Detect which cell encompasses the target text, then output its [X, Y] center coordinate. 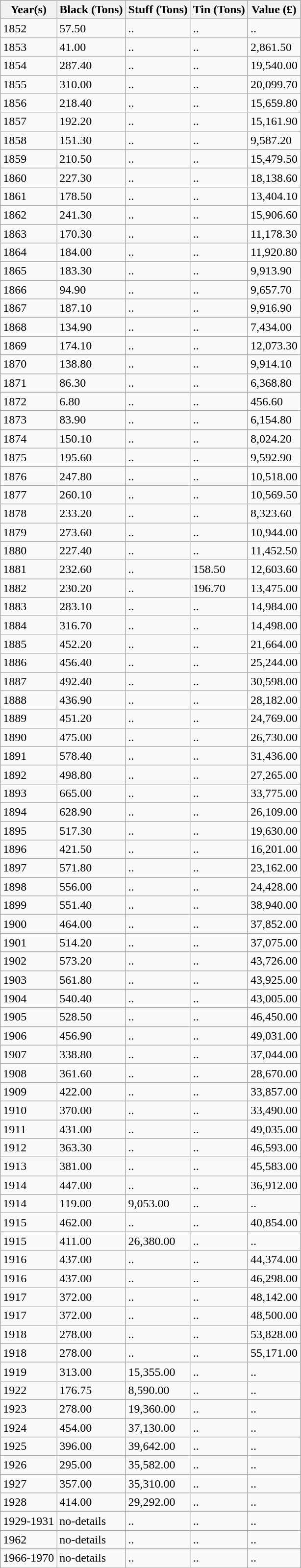
528.50 [91, 1017]
578.40 [91, 756]
540.40 [91, 998]
15,161.90 [274, 122]
26,109.00 [274, 812]
227.40 [91, 551]
24,769.00 [274, 719]
48,500.00 [274, 1316]
1924 [28, 1428]
36,912.00 [274, 1185]
10,569.50 [274, 495]
18,138.60 [274, 177]
8,024.20 [274, 439]
1925 [28, 1446]
7,434.00 [274, 327]
13,475.00 [274, 588]
13,404.10 [274, 196]
1856 [28, 103]
192.20 [91, 122]
134.90 [91, 327]
119.00 [91, 1204]
1913 [28, 1167]
1892 [28, 774]
447.00 [91, 1185]
9,053.00 [158, 1204]
1886 [28, 663]
37,044.00 [274, 1054]
1922 [28, 1390]
138.80 [91, 364]
49,035.00 [274, 1129]
1923 [28, 1409]
Value (£) [274, 10]
1869 [28, 346]
6.80 [91, 401]
422.00 [91, 1092]
1897 [28, 868]
1962 [28, 1540]
21,664.00 [274, 644]
1874 [28, 439]
9,916.90 [274, 308]
1859 [28, 159]
1966-1970 [28, 1558]
1870 [28, 364]
464.00 [91, 924]
1865 [28, 271]
421.50 [91, 849]
158.50 [219, 570]
10,518.00 [274, 476]
1862 [28, 215]
1864 [28, 252]
1875 [28, 457]
1928 [28, 1502]
665.00 [91, 793]
1884 [28, 625]
517.30 [91, 831]
19,540.00 [274, 66]
1896 [28, 849]
462.00 [91, 1222]
23,162.00 [274, 868]
37,852.00 [274, 924]
454.00 [91, 1428]
29,292.00 [158, 1502]
6,368.80 [274, 383]
363.30 [91, 1148]
1889 [28, 719]
19,360.00 [158, 1409]
1903 [28, 980]
1872 [28, 401]
43,005.00 [274, 998]
1854 [28, 66]
30,598.00 [274, 681]
283.10 [91, 607]
Stuff (Tons) [158, 10]
573.20 [91, 961]
370.00 [91, 1110]
15,906.60 [274, 215]
492.40 [91, 681]
184.00 [91, 252]
1907 [28, 1054]
514.20 [91, 943]
1858 [28, 140]
1912 [28, 1148]
338.80 [91, 1054]
1852 [28, 28]
436.90 [91, 700]
1904 [28, 998]
273.60 [91, 532]
33,775.00 [274, 793]
1882 [28, 588]
1902 [28, 961]
37,075.00 [274, 943]
57.50 [91, 28]
218.40 [91, 103]
556.00 [91, 887]
1880 [28, 551]
9,657.70 [274, 290]
628.90 [91, 812]
11,452.50 [274, 551]
1855 [28, 84]
431.00 [91, 1129]
1898 [28, 887]
35,310.00 [158, 1484]
247.80 [91, 476]
1866 [28, 290]
1900 [28, 924]
46,298.00 [274, 1278]
46,450.00 [274, 1017]
11,920.80 [274, 252]
Year(s) [28, 10]
230.20 [91, 588]
233.20 [91, 513]
571.80 [91, 868]
313.00 [91, 1371]
1863 [28, 234]
411.00 [91, 1241]
287.40 [91, 66]
396.00 [91, 1446]
24,428.00 [274, 887]
561.80 [91, 980]
1878 [28, 513]
27,265.00 [274, 774]
31,436.00 [274, 756]
1877 [28, 495]
150.10 [91, 439]
310.00 [91, 84]
241.30 [91, 215]
381.00 [91, 1167]
43,726.00 [274, 961]
9,587.20 [274, 140]
451.20 [91, 719]
6,154.80 [274, 420]
1883 [28, 607]
83.90 [91, 420]
1888 [28, 700]
1905 [28, 1017]
49,031.00 [274, 1036]
232.60 [91, 570]
1868 [28, 327]
1853 [28, 47]
Black (Tons) [91, 10]
1911 [28, 1129]
357.00 [91, 1484]
1893 [28, 793]
55,171.00 [274, 1353]
53,828.00 [274, 1334]
44,374.00 [274, 1260]
1919 [28, 1371]
8,323.60 [274, 513]
295.00 [91, 1465]
260.10 [91, 495]
14,984.00 [274, 607]
40,854.00 [274, 1222]
28,670.00 [274, 1073]
33,857.00 [274, 1092]
10,944.00 [274, 532]
361.60 [91, 1073]
9,914.10 [274, 364]
1906 [28, 1036]
452.20 [91, 644]
1879 [28, 532]
2,861.50 [274, 47]
43,925.00 [274, 980]
1861 [28, 196]
9,913.90 [274, 271]
15,659.80 [274, 103]
1891 [28, 756]
45,583.00 [274, 1167]
1909 [28, 1092]
210.50 [91, 159]
1894 [28, 812]
1890 [28, 737]
Tin (Tons) [219, 10]
1873 [28, 420]
170.30 [91, 234]
86.30 [91, 383]
33,490.00 [274, 1110]
1895 [28, 831]
456.40 [91, 663]
195.60 [91, 457]
41.00 [91, 47]
1857 [28, 122]
1899 [28, 905]
14,498.00 [274, 625]
1867 [28, 308]
176.75 [91, 1390]
48,142.00 [274, 1297]
178.50 [91, 196]
551.40 [91, 905]
174.10 [91, 346]
9,592.90 [274, 457]
1908 [28, 1073]
1871 [28, 383]
35,582.00 [158, 1465]
12,073.30 [274, 346]
1910 [28, 1110]
1929-1931 [28, 1521]
16,201.00 [274, 849]
316.70 [91, 625]
1885 [28, 644]
151.30 [91, 140]
475.00 [91, 737]
20,099.70 [274, 84]
15,479.50 [274, 159]
15,355.00 [158, 1371]
1881 [28, 570]
196.70 [219, 588]
456.90 [91, 1036]
28,182.00 [274, 700]
456.60 [274, 401]
37,130.00 [158, 1428]
38,940.00 [274, 905]
414.00 [91, 1502]
1901 [28, 943]
227.30 [91, 177]
11,178.30 [274, 234]
25,244.00 [274, 663]
46,593.00 [274, 1148]
183.30 [91, 271]
26,380.00 [158, 1241]
12,603.60 [274, 570]
19,630.00 [274, 831]
1926 [28, 1465]
187.10 [91, 308]
1876 [28, 476]
39,642.00 [158, 1446]
26,730.00 [274, 737]
1860 [28, 177]
498.80 [91, 774]
1927 [28, 1484]
1887 [28, 681]
8,590.00 [158, 1390]
94.90 [91, 290]
